Output the [x, y] coordinate of the center of the cell containing the given text.  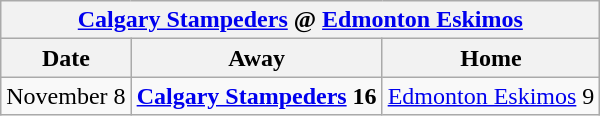
Date [66, 58]
Calgary Stampeders @ Edmonton Eskimos [300, 20]
Calgary Stampeders 16 [256, 96]
Away [256, 58]
November 8 [66, 96]
Edmonton Eskimos 9 [491, 96]
Home [491, 58]
